Search for the cell housing the specified text and yield its [X, Y] center coordinate. 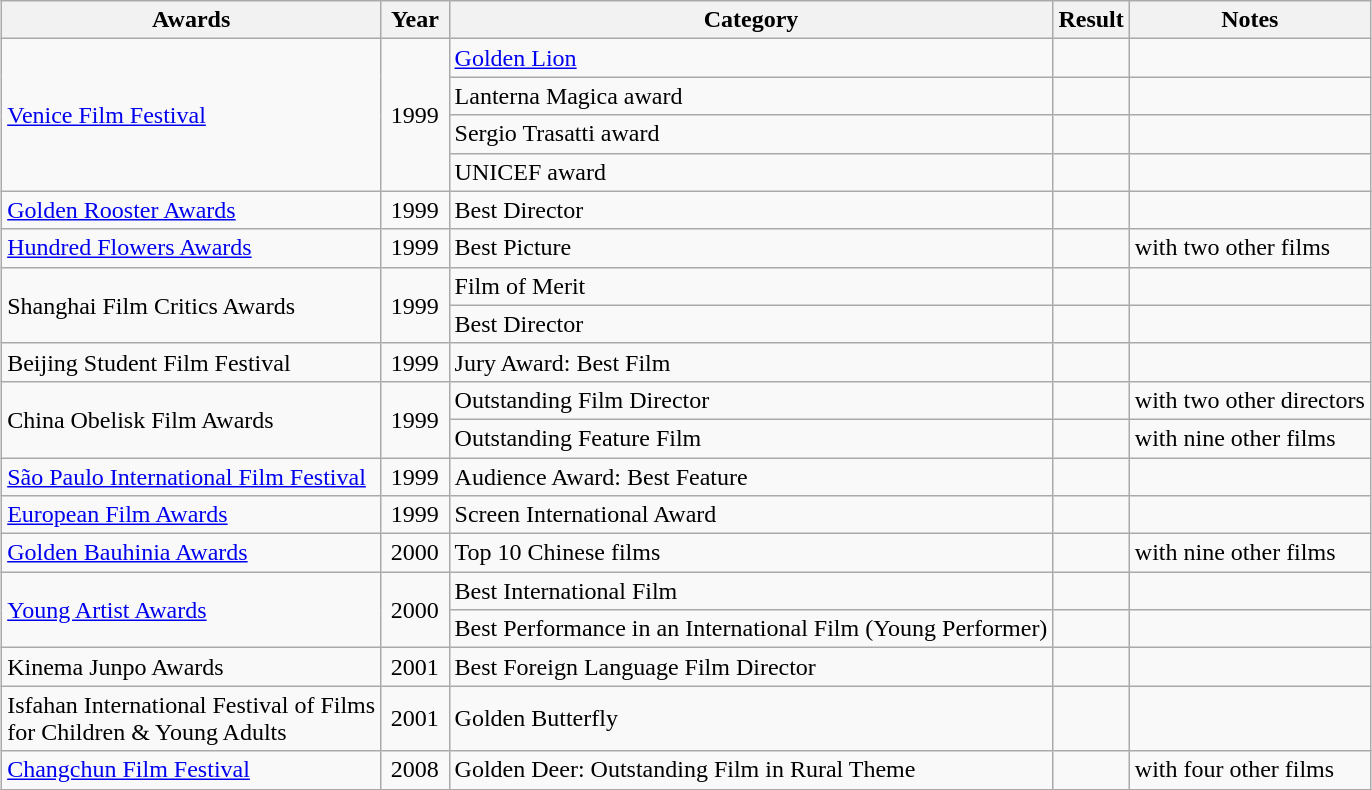
Jury Award: Best Film [751, 362]
Best Foreign Language Film Director [751, 667]
2008 [415, 770]
Top 10 Chinese films [751, 553]
Beijing Student Film Festival [192, 362]
Awards [192, 20]
Isfahan International Festival of Filmsfor Children & Young Adults [192, 718]
Venice Film Festival [192, 115]
Best Performance in an International Film (Young Performer) [751, 629]
Hundred Flowers Awards [192, 248]
Year [415, 20]
Golden Rooster Awards [192, 210]
Outstanding Feature Film [751, 438]
Golden Butterfly [751, 718]
Best Picture [751, 248]
Lanterna Magica award [751, 96]
Audience Award: Best Feature [751, 477]
Notes [1250, 20]
Changchun Film Festival [192, 770]
São Paulo International Film Festival [192, 477]
with four other films [1250, 770]
Category [751, 20]
Screen International Award [751, 515]
Shanghai Film Critics Awards [192, 305]
European Film Awards [192, 515]
with two other directors [1250, 400]
Film of Merit [751, 286]
China Obelisk Film Awards [192, 419]
Golden Bauhinia Awards [192, 553]
Young Artist Awards [192, 610]
Outstanding Film Director [751, 400]
Result [1091, 20]
Best International Film [751, 591]
Sergio Trasatti award [751, 134]
Golden Lion [751, 58]
Golden Deer: Outstanding Film in Rural Theme [751, 770]
with two other films [1250, 248]
UNICEF award [751, 172]
Kinema Junpo Awards [192, 667]
